For the text-containing cell, return its midpoint in (x, y) coordinate format. 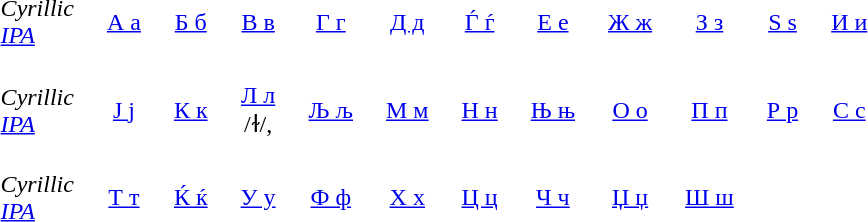
Њ њ (553, 110)
Ј ј (124, 110)
Н н (480, 110)
О о (630, 110)
М м (408, 110)
Л л/ɫ/, (258, 110)
П п (710, 110)
Љ љ (331, 110)
Р р (782, 110)
К к (191, 110)
